Return the (X, Y) coordinate for the center point of the cell that contains the specified text.  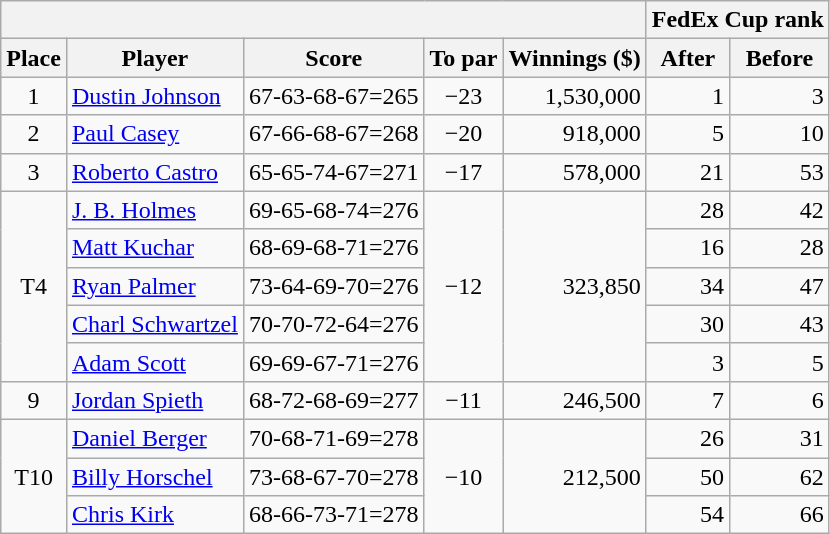
47 (780, 286)
30 (688, 324)
67-66-68-67=268 (334, 134)
Matt Kuchar (154, 248)
323,850 (574, 286)
31 (780, 438)
62 (780, 477)
Daniel Berger (154, 438)
54 (688, 515)
70-68-71-69=278 (334, 438)
Before (780, 58)
Roberto Castro (154, 172)
6 (780, 400)
73-68-67-70=278 (334, 477)
Dustin Johnson (154, 96)
J. B. Holmes (154, 210)
42 (780, 210)
Billy Horschel (154, 477)
Adam Scott (154, 362)
FedEx Cup rank (738, 20)
68-69-68-71=276 (334, 248)
9 (34, 400)
T4 (34, 286)
918,000 (574, 134)
10 (780, 134)
21 (688, 172)
−20 (464, 134)
212,500 (574, 476)
50 (688, 477)
Score (334, 58)
2 (34, 134)
66 (780, 515)
246,500 (574, 400)
65-65-74-67=271 (334, 172)
Jordan Spieth (154, 400)
Ryan Palmer (154, 286)
67-63-68-67=265 (334, 96)
578,000 (574, 172)
−17 (464, 172)
Winnings ($) (574, 58)
−23 (464, 96)
70-70-72-64=276 (334, 324)
68-66-73-71=278 (334, 515)
1,530,000 (574, 96)
73-64-69-70=276 (334, 286)
69-69-67-71=276 (334, 362)
After (688, 58)
−12 (464, 286)
69-65-68-74=276 (334, 210)
To par (464, 58)
T10 (34, 476)
16 (688, 248)
−10 (464, 476)
26 (688, 438)
43 (780, 324)
Charl Schwartzel (154, 324)
Player (154, 58)
Paul Casey (154, 134)
68-72-68-69=277 (334, 400)
53 (780, 172)
Place (34, 58)
7 (688, 400)
−11 (464, 400)
34 (688, 286)
Chris Kirk (154, 515)
